Scan for the cell matching the given text and deliver its (x, y) coordinate at center. 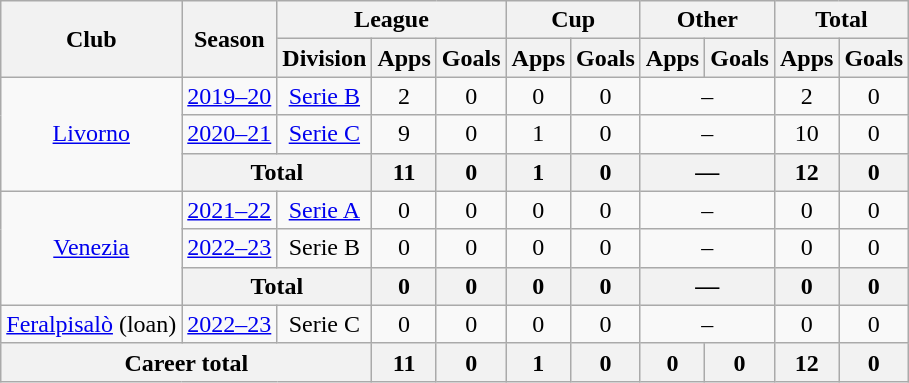
10 (806, 134)
Career total (186, 362)
2019–20 (230, 96)
Serie A (324, 210)
Cup (573, 20)
Club (92, 39)
2021–22 (230, 210)
Feralpisalò (loan) (92, 324)
League (392, 20)
Livorno (92, 134)
Venezia (92, 248)
Division (324, 58)
Season (230, 39)
Other (707, 20)
2020–21 (230, 134)
9 (404, 134)
